Pinpoint the cell where the given text exists, returning its [X, Y] midpoint coordinate. 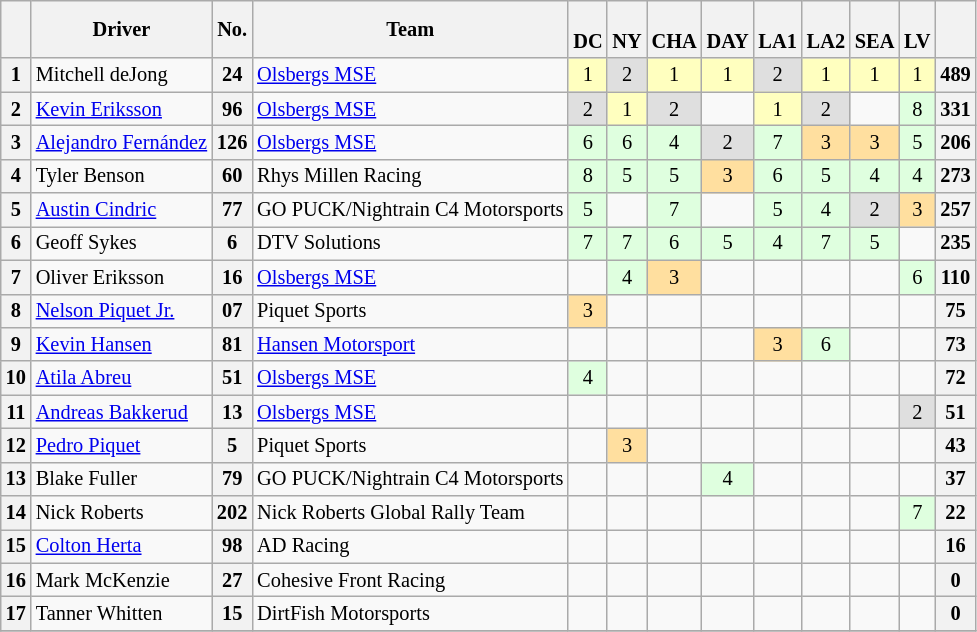
Tanner Whitten [122, 613]
07 [232, 311]
Mitchell deJong [122, 75]
12 [16, 445]
24 [232, 75]
73 [955, 344]
NY [626, 29]
Austin Cindric [122, 210]
110 [955, 277]
Geoff Sykes [122, 243]
Mark McKenzie [122, 580]
22 [955, 513]
Kevin Eriksson [122, 109]
AD Racing [410, 546]
96 [232, 109]
81 [232, 344]
Cohesive Front Racing [410, 580]
72 [955, 378]
37 [955, 479]
Pedro Piquet [122, 445]
Atila Abreu [122, 378]
Kevin Hansen [122, 344]
Blake Fuller [122, 479]
235 [955, 243]
79 [232, 479]
257 [955, 210]
Nick Roberts Global Rally Team [410, 513]
Nelson Piquet Jr. [122, 311]
17 [16, 613]
CHA [674, 29]
Driver [122, 29]
206 [955, 142]
Andreas Bakkerud [122, 412]
98 [232, 546]
14 [16, 513]
DC [588, 29]
SEA [874, 29]
11 [16, 412]
Nick Roberts [122, 513]
43 [955, 445]
10 [16, 378]
LA1 [778, 29]
9 [16, 344]
77 [232, 210]
331 [955, 109]
Hansen Motorsport [410, 344]
60 [232, 176]
Oliver Eriksson [122, 277]
Team [410, 29]
273 [955, 176]
Tyler Benson [122, 176]
489 [955, 75]
LA2 [826, 29]
75 [955, 311]
Alejandro Fernández [122, 142]
No. [232, 29]
27 [232, 580]
DirtFish Motorsports [410, 613]
202 [232, 513]
Rhys Millen Racing [410, 176]
Colton Herta [122, 546]
DAY [728, 29]
LV [917, 29]
DTV Solutions [410, 243]
126 [232, 142]
